Capture the cell that displays the provided text and extract its (x, y) central coordinate. 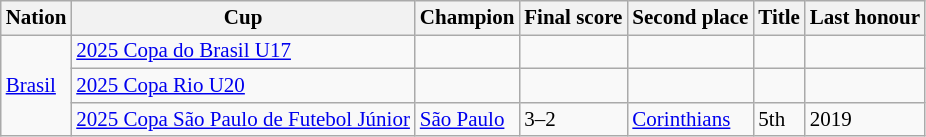
Corinthians (690, 119)
Champion (467, 18)
2025 Copa do Brasil U17 (243, 52)
Last honour (865, 18)
2019 (865, 119)
2025 Copa São Paulo de Futebol Júnior (243, 119)
Nation (36, 18)
2025 Copa Rio U20 (243, 86)
Title (779, 18)
3–2 (573, 119)
São Paulo (467, 119)
Second place (690, 18)
Cup (243, 18)
5th (779, 119)
Brasil (36, 86)
Final score (573, 18)
